Determine the [x, y] coordinate at the center of the cell enclosing the given text.  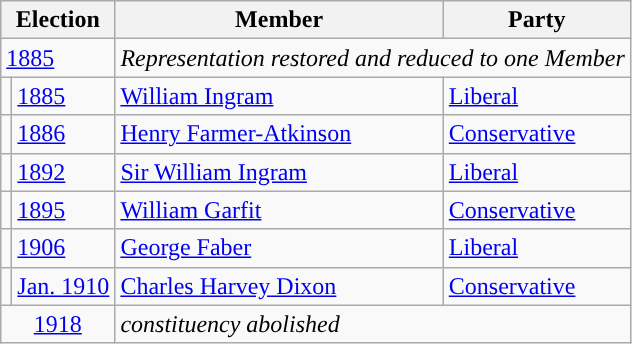
Charles Harvey Dixon [279, 286]
constituency abolished [372, 324]
Member [279, 20]
Henry Farmer-Atkinson [279, 134]
William Garfit [279, 210]
1918 [58, 324]
William Ingram [279, 96]
Sir William Ingram [279, 172]
1886 [64, 134]
1895 [64, 210]
Jan. 1910 [64, 286]
Representation restored and reduced to one Member [372, 58]
Election [58, 20]
1906 [64, 248]
George Faber [279, 248]
Party [536, 20]
1892 [64, 172]
